Detect which cell encompasses the target text, then output its (X, Y) center coordinate. 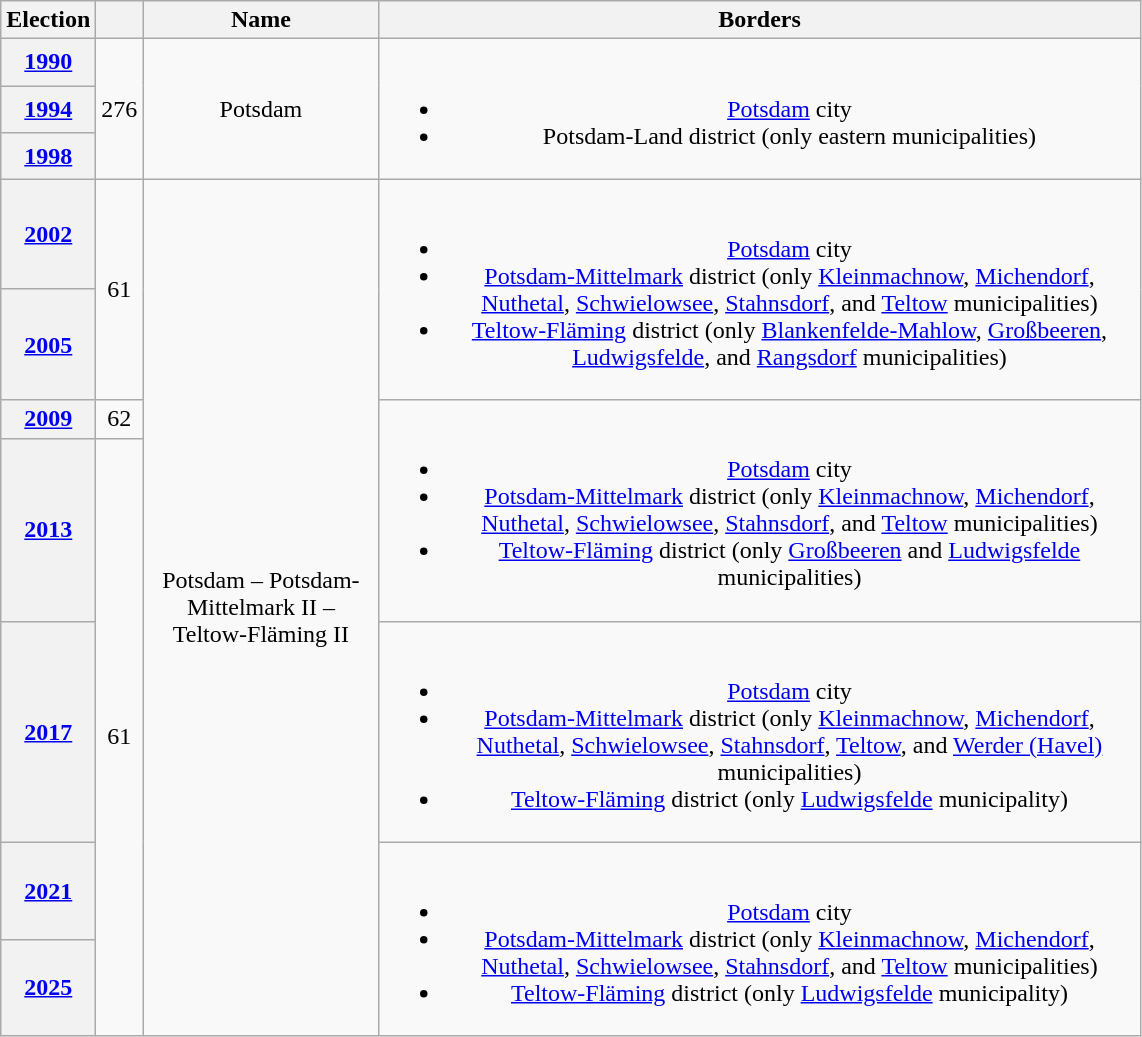
2021 (48, 890)
62 (120, 419)
2017 (48, 732)
1998 (48, 156)
2005 (48, 344)
2013 (48, 530)
2002 (48, 234)
2025 (48, 988)
1990 (48, 62)
Potsdam (261, 109)
Borders (760, 20)
Potsdam cityPotsdam-Land district (only eastern municipalities) (760, 109)
Election (48, 20)
1994 (48, 110)
2009 (48, 419)
276 (120, 109)
Potsdam – Potsdam-Mittelmark II – Teltow-Fläming II (261, 608)
Name (261, 20)
